Output the [x, y] coordinate of the center of the cell containing the given text.  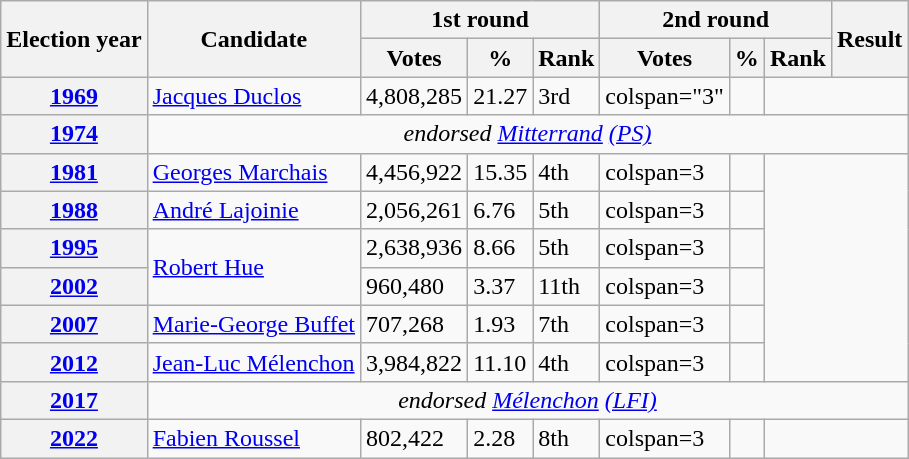
1.93 [500, 324]
1995 [74, 248]
1969 [74, 96]
3,984,822 [414, 362]
2012 [74, 362]
2,638,936 [414, 248]
Marie-George Buffet [254, 324]
Fabien Roussel [254, 438]
3.37 [500, 286]
Election year [74, 39]
11th [566, 286]
960,480 [414, 286]
8.66 [500, 248]
1st round [480, 20]
Robert Hue [254, 267]
2,056,261 [414, 210]
3rd [566, 96]
2002 [74, 286]
707,268 [414, 324]
6.76 [500, 210]
2022 [74, 438]
11.10 [500, 362]
Jacques Duclos [254, 96]
endorsed Mélenchon (LFI) [528, 400]
4,456,922 [414, 172]
Candidate [254, 39]
2nd round [716, 20]
colspan="3" [665, 96]
2007 [74, 324]
Georges Marchais [254, 172]
1988 [74, 210]
15.35 [500, 172]
endorsed Mitterrand (PS) [528, 134]
Jean-Luc Mélenchon [254, 362]
André Lajoinie [254, 210]
8th [566, 438]
7th [566, 324]
4,808,285 [414, 96]
21.27 [500, 96]
Result [869, 39]
1981 [74, 172]
2017 [74, 400]
802,422 [414, 438]
1974 [74, 134]
2.28 [500, 438]
